Scan for the cell matching the given text and deliver its (X, Y) coordinate at center. 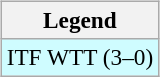
ITF WTT (3–0) (80, 57)
Legend (80, 20)
